From the cell containing the given text, extract its center point as [X, Y] coordinate. 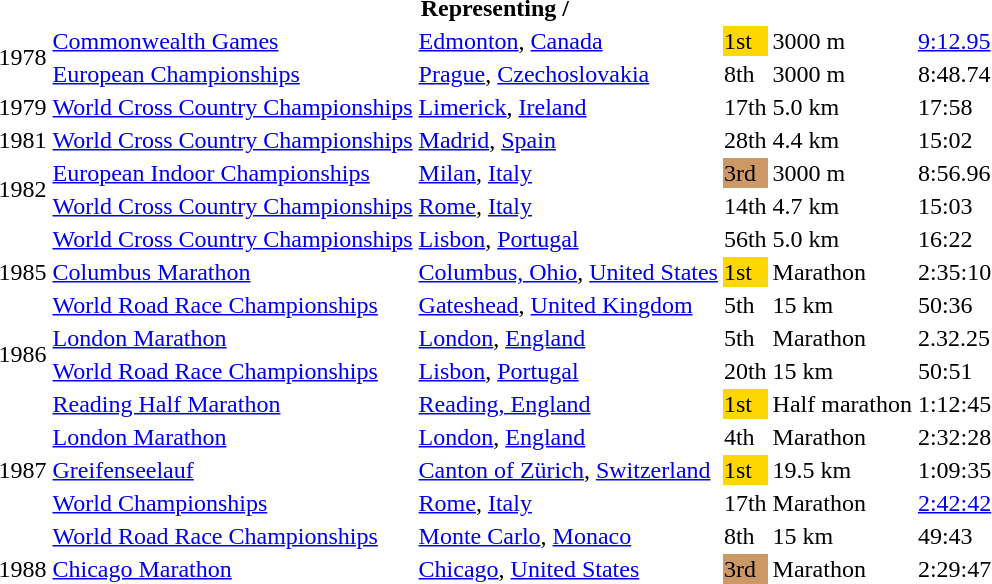
16:22 [954, 239]
17:58 [954, 107]
Monte Carlo, Monaco [568, 536]
Milan, Italy [568, 173]
Columbus, Ohio, United States [568, 272]
2:32:28 [954, 437]
2:35:10 [954, 272]
1:09:35 [954, 470]
8:48.74 [954, 74]
Greifenseelauf [232, 470]
49:43 [954, 536]
Canton of Zürich, Switzerland [568, 470]
2:29:47 [954, 569]
Reading Half Marathon [232, 404]
20th [745, 371]
56th [745, 239]
Chicago, United States [568, 569]
2:42:42 [954, 503]
8:56.96 [954, 173]
Madrid, Spain [568, 140]
15:03 [954, 206]
1:12:45 [954, 404]
14th [745, 206]
19.5 km [842, 470]
4.7 km [842, 206]
Columbus Marathon [232, 272]
Chicago Marathon [232, 569]
28th [745, 140]
50:36 [954, 305]
50:51 [954, 371]
2.32.25 [954, 338]
Edmonton, Canada [568, 41]
15:02 [954, 140]
European Championships [232, 74]
9:12.95 [954, 41]
Reading, England [568, 404]
4th [745, 437]
Gateshead, United Kingdom [568, 305]
World Championships [232, 503]
European Indoor Championships [232, 173]
Half marathon [842, 404]
4.4 km [842, 140]
Commonwealth Games [232, 41]
Prague, Czechoslovakia [568, 74]
Limerick, Ireland [568, 107]
